Locate the cell with the specified text and output its (X, Y) center coordinate. 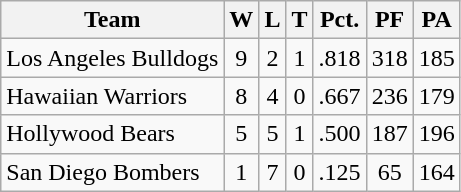
Hawaiian Warriors (112, 96)
PF (390, 20)
Hollywood Bears (112, 134)
.125 (340, 172)
2 (272, 58)
T (300, 20)
8 (242, 96)
164 (436, 172)
4 (272, 96)
9 (242, 58)
196 (436, 134)
.500 (340, 134)
San Diego Bombers (112, 172)
L (272, 20)
187 (390, 134)
318 (390, 58)
.667 (340, 96)
PA (436, 20)
.818 (340, 58)
65 (390, 172)
W (242, 20)
Team (112, 20)
7 (272, 172)
Pct. (340, 20)
Los Angeles Bulldogs (112, 58)
236 (390, 96)
179 (436, 96)
185 (436, 58)
